Extract the (X, Y) coordinate from the center of the cell holding the provided text.  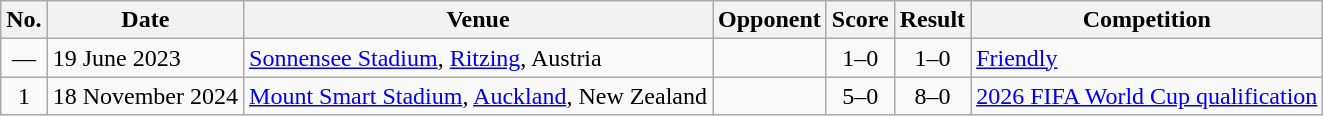
Mount Smart Stadium, Auckland, New Zealand (478, 96)
2026 FIFA World Cup qualification (1147, 96)
8–0 (932, 96)
18 November 2024 (145, 96)
— (24, 58)
Friendly (1147, 58)
Opponent (770, 20)
Score (860, 20)
No. (24, 20)
Sonnensee Stadium, Ritzing, Austria (478, 58)
Result (932, 20)
Competition (1147, 20)
19 June 2023 (145, 58)
Venue (478, 20)
Date (145, 20)
5–0 (860, 96)
1 (24, 96)
